Return [X, Y] of the center of cell containing provided text 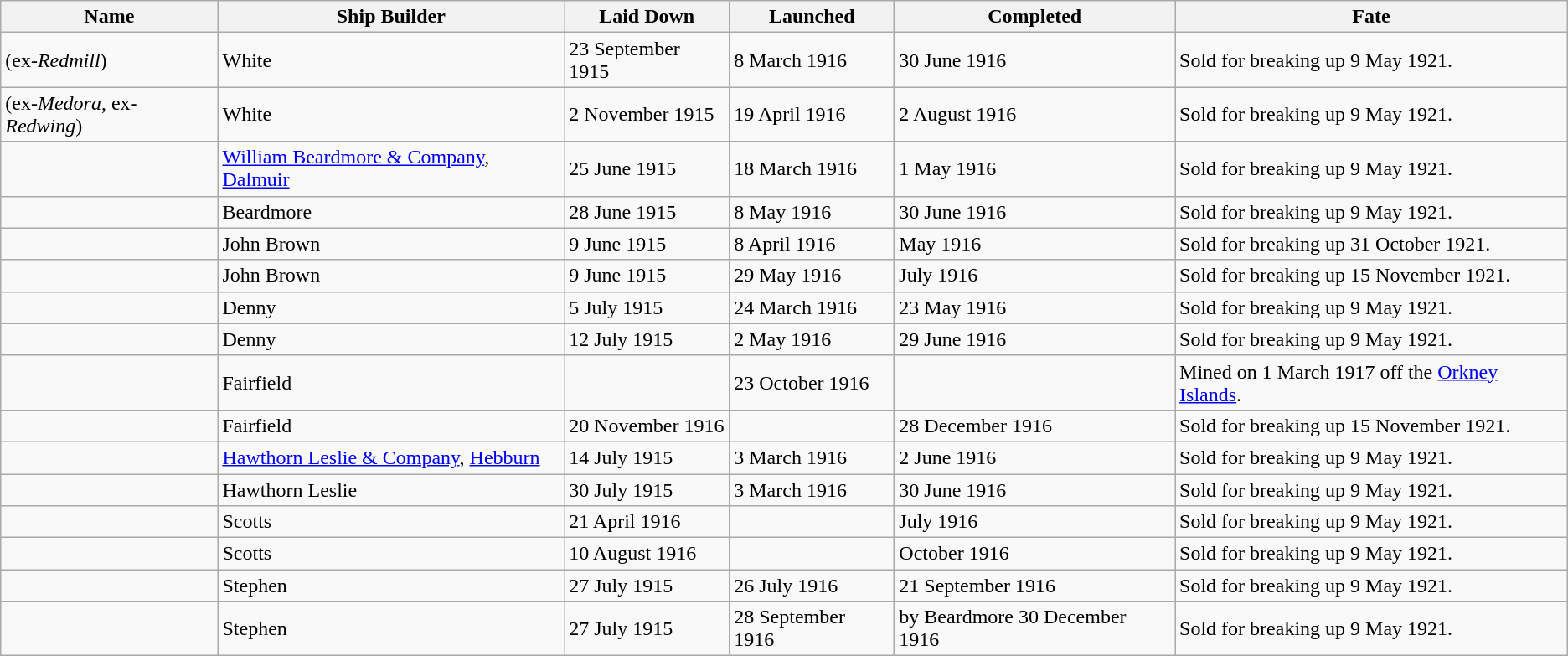
Launched [812, 17]
Hawthorn Leslie [391, 490]
(ex-Medora, ex-Redwing) [109, 114]
21 September 1916 [1035, 586]
28 September 1916 [812, 628]
Name [109, 17]
28 December 1916 [1035, 426]
Ship Builder [391, 17]
8 March 1916 [812, 60]
1 May 1916 [1035, 169]
20 November 1916 [647, 426]
25 June 1915 [647, 169]
2 May 1916 [812, 339]
23 May 1916 [1035, 307]
Laid Down [647, 17]
Beardmore [391, 212]
28 June 1915 [647, 212]
5 July 1915 [647, 307]
October 1916 [1035, 554]
William Beardmore & Company, Dalmuir [391, 169]
8 April 1916 [812, 244]
14 July 1915 [647, 457]
by Beardmore 30 December 1916 [1035, 628]
12 July 1915 [647, 339]
26 July 1916 [812, 586]
29 May 1916 [812, 276]
2 November 1915 [647, 114]
18 March 1916 [812, 169]
10 August 1916 [647, 554]
Sold for breaking up 31 October 1921. [1372, 244]
29 June 1916 [1035, 339]
Completed [1035, 17]
Mined on 1 March 1917 off the Orkney Islands. [1372, 382]
30 July 1915 [647, 490]
2 August 1916 [1035, 114]
23 October 1916 [812, 382]
Fate [1372, 17]
21 April 1916 [647, 522]
2 June 1916 [1035, 457]
24 March 1916 [812, 307]
19 April 1916 [812, 114]
23 September 1915 [647, 60]
(ex-Redmill) [109, 60]
8 May 1916 [812, 212]
May 1916 [1035, 244]
Hawthorn Leslie & Company, Hebburn [391, 457]
